Find where the given text appears and provide that cell's center as (X, Y) coordinate. 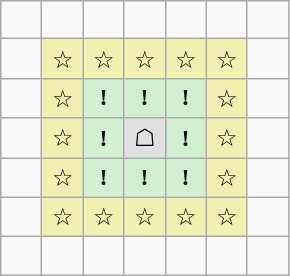
☖ (144, 138)
